Find where the given text appears and provide that cell's center as [X, Y] coordinate. 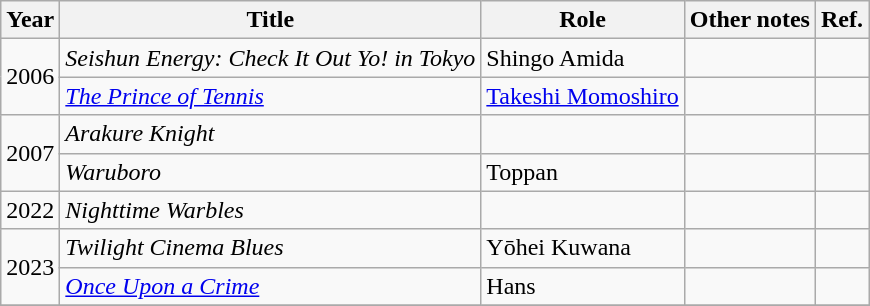
Year [30, 20]
Title [270, 20]
Yōhei Kuwana [582, 248]
2007 [30, 153]
2023 [30, 267]
Arakure Knight [270, 134]
2022 [30, 210]
Twilight Cinema Blues [270, 248]
The Prince of Tennis [270, 96]
2006 [30, 77]
Takeshi Momoshiro [582, 96]
Nighttime Warbles [270, 210]
Waruboro [270, 172]
Hans [582, 286]
Other notes [750, 20]
Role [582, 20]
Ref. [842, 20]
Once Upon a Crime [270, 286]
Toppan [582, 172]
Seishun Energy: Check It Out Yo! in Tokyo [270, 58]
Shingo Amida [582, 58]
